Provide the [x, y] coordinate of the cell's center where the given text is located.  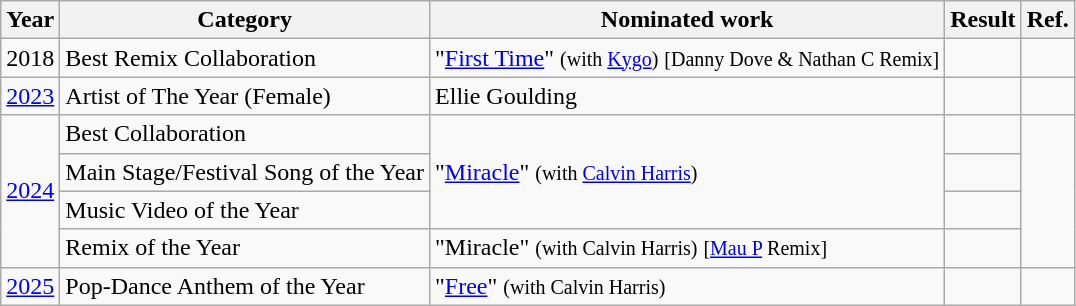
2025 [30, 286]
Ref. [1048, 20]
Best Collaboration [245, 134]
"Free" (with Calvin Harris) [688, 286]
"Miracle" (with Calvin Harris) [688, 172]
Year [30, 20]
Best Remix Collaboration [245, 58]
2024 [30, 191]
2023 [30, 96]
2018 [30, 58]
Artist of The Year (Female) [245, 96]
Remix of the Year [245, 248]
Nominated work [688, 20]
"First Time" (with Kygo) [Danny Dove & Nathan C Remix] [688, 58]
"Miracle" (with Calvin Harris) [Mau P Remix] [688, 248]
Main Stage/Festival Song of the Year [245, 172]
Result [983, 20]
Pop-Dance Anthem of the Year [245, 286]
Ellie Goulding [688, 96]
Category [245, 20]
Music Video of the Year [245, 210]
